Output the (x, y) coordinate of the center of the cell containing the given text.  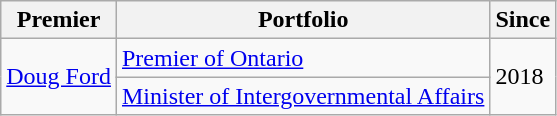
Since (523, 20)
Doug Ford (59, 77)
Portfolio (302, 20)
Premier of Ontario (302, 58)
Minister of Intergovernmental Affairs (302, 96)
2018 (523, 77)
Premier (59, 20)
